From the cell containing the given text, extract its center point as (x, y) coordinate. 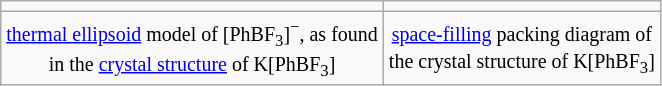
thermal ellipsoid model of [PhBF3]−, as foundin the crystal structure of K[PhBF3] (192, 48)
space-filling packing diagram ofthe crystal structure of K[PhBF3] (522, 48)
